Output the (X, Y) coordinate of the center of the cell containing the given text.  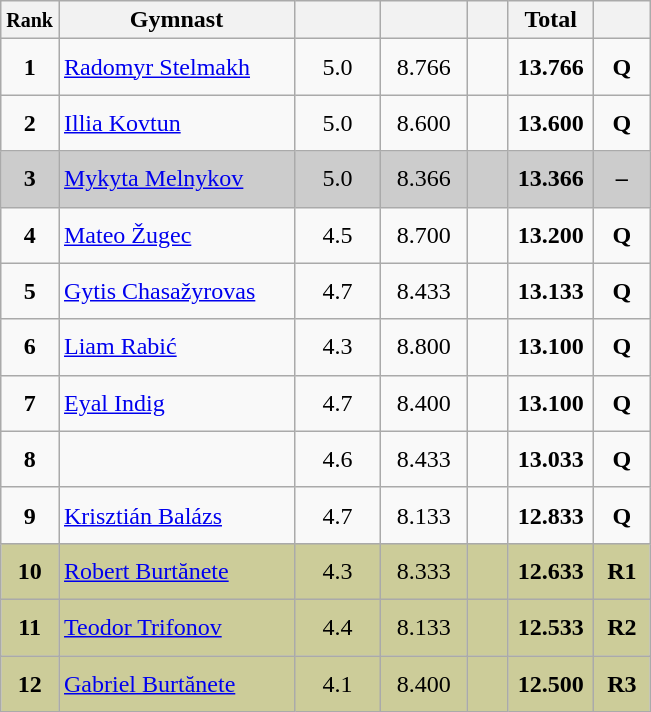
4.1 (338, 684)
11 (30, 627)
10 (30, 571)
8.600 (424, 123)
13.366 (551, 179)
Mateo Žugec (176, 235)
Radomyr Stelmakh (176, 67)
– (622, 179)
R1 (622, 571)
12.633 (551, 571)
13.033 (551, 459)
9 (30, 515)
Gymnast (176, 20)
Mykyta Melnykov (176, 179)
2 (30, 123)
12 (30, 684)
12.500 (551, 684)
4.5 (338, 235)
13.600 (551, 123)
5 (30, 291)
8.766 (424, 67)
Krisztián Balázs (176, 515)
12.533 (551, 627)
12.833 (551, 515)
Gytis Chasažyrovas (176, 291)
1 (30, 67)
Liam Rabić (176, 347)
4.6 (338, 459)
8.333 (424, 571)
8.800 (424, 347)
3 (30, 179)
Rank (30, 20)
13.200 (551, 235)
Robert Burtănete (176, 571)
6 (30, 347)
13.133 (551, 291)
4 (30, 235)
Illia Kovtun (176, 123)
8.700 (424, 235)
R2 (622, 627)
8.366 (424, 179)
Eyal Indig (176, 403)
Gabriel Burtănete (176, 684)
8 (30, 459)
4.4 (338, 627)
R3 (622, 684)
Teodor Trifonov (176, 627)
Total (551, 20)
7 (30, 403)
13.766 (551, 67)
